Output the (X, Y) coordinate of the center of the cell containing the given text.  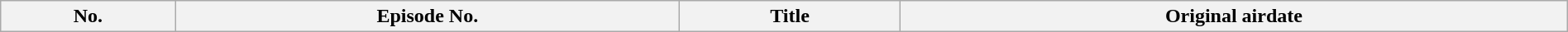
Original airdate (1234, 16)
Episode No. (427, 16)
No. (88, 16)
Title (791, 16)
